Pinpoint the cell where the given text exists, returning its (x, y) midpoint coordinate. 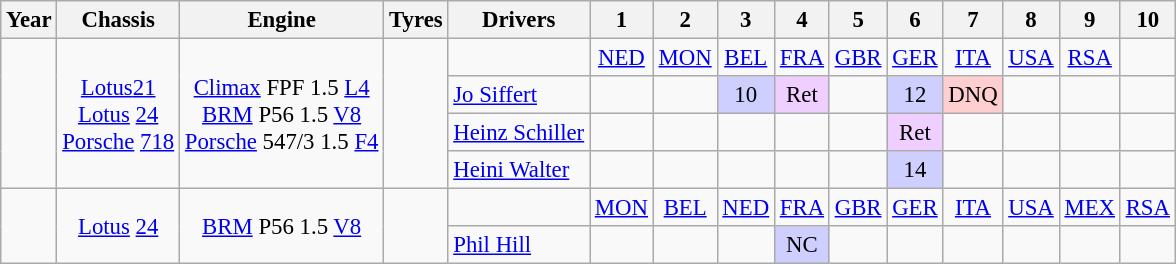
Climax FPF 1.5 L4BRM P56 1.5 V8Porsche 547/3 1.5 F4 (281, 114)
Heini Walter (519, 170)
MEX (1090, 208)
4 (802, 20)
Tyres (416, 20)
NC (802, 245)
Chassis (118, 20)
Lotus21Lotus 24Porsche 718 (118, 114)
Jo Siffert (519, 95)
8 (1031, 20)
Year (29, 20)
Drivers (519, 20)
Heinz Schiller (519, 133)
12 (915, 95)
14 (915, 170)
5 (858, 20)
Phil Hill (519, 245)
1 (622, 20)
DNQ (973, 95)
3 (746, 20)
2 (685, 20)
7 (973, 20)
BRM P56 1.5 V8 (281, 226)
Lotus 24 (118, 226)
6 (915, 20)
Engine (281, 20)
9 (1090, 20)
